Locate the cell with the specified text and output its [x, y] center coordinate. 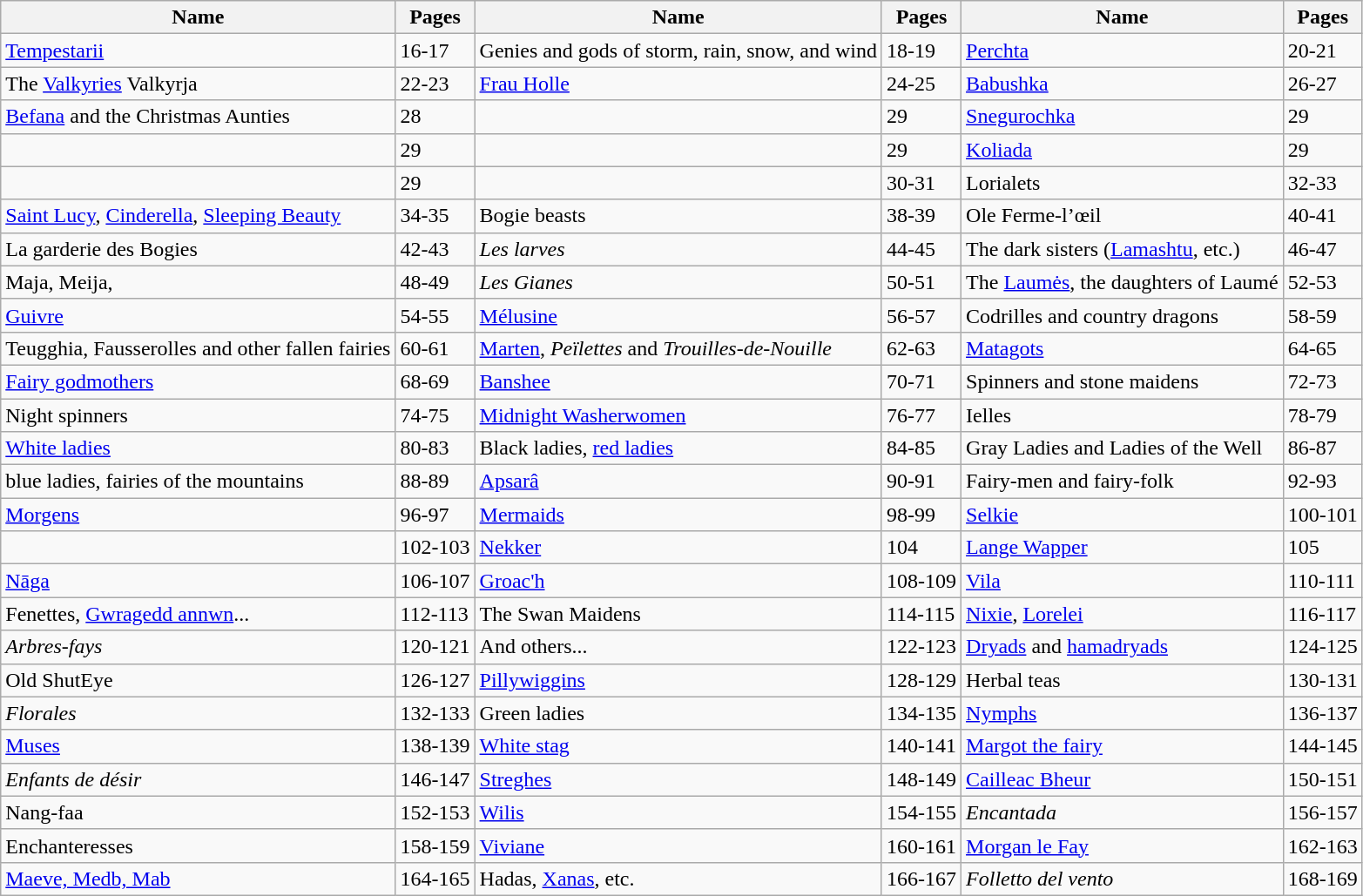
Tempestarii [199, 51]
Florales [199, 713]
70-71 [921, 381]
Lorialets [1123, 183]
Ielles [1123, 415]
Pillywiggins [678, 680]
White stag [678, 746]
Codrilles and country dragons [1123, 315]
46-47 [1322, 249]
105 [1322, 548]
Fairy godmothers [199, 381]
Encantada [1123, 812]
Mélusine [678, 315]
Margot the fairy [1123, 746]
Teugghia, Fausserolles and other fallen fairies [199, 348]
Nekker [678, 548]
Arbres-fays [199, 647]
Gray Ladies and Ladies of the Well [1123, 448]
146-147 [435, 779]
76-77 [921, 415]
100-101 [1322, 515]
126-127 [435, 680]
The Laumės, the daughters of Laumé [1123, 282]
White ladies [199, 448]
58-59 [1322, 315]
30-31 [921, 183]
24-25 [921, 84]
Fenettes, Gwragedd annwn... [199, 614]
134-135 [921, 713]
44-45 [921, 249]
90-91 [921, 482]
74-75 [435, 415]
Marten, Peïlettes and Trouilles-de-Nouille [678, 348]
96-97 [435, 515]
168-169 [1322, 879]
blue ladies, fairies of the mountains [199, 482]
Selkie [1123, 515]
124-125 [1322, 647]
34-35 [435, 216]
The Swan Maidens [678, 614]
Nāga [199, 581]
Hadas, Xanas, etc. [678, 879]
Cailleac Bheur [1123, 779]
Wilis [678, 812]
52-53 [1322, 282]
The Valkyries Valkyrja [199, 84]
120-121 [435, 647]
Babushka [1123, 84]
And others... [678, 647]
Maeve, Medb, Mab [199, 879]
Snegurochka [1123, 117]
Herbal teas [1123, 680]
Koliada [1123, 150]
Nixie, Lorelei [1123, 614]
48-49 [435, 282]
Midnight Washerwomen [678, 415]
Bogie beasts [678, 216]
128-129 [921, 680]
Saint Lucy, Cinderella, Sleeping Beauty [199, 216]
Guivre [199, 315]
Green ladies [678, 713]
La garderie des Bogies [199, 249]
Fairy-men and fairy-folk [1123, 482]
Black ladies, red ladies [678, 448]
Vila [1123, 581]
Muses [199, 746]
88-89 [435, 482]
148-149 [921, 779]
116-117 [1322, 614]
Groac'h [678, 581]
Night spinners [199, 415]
Enchanteresses [199, 845]
22-23 [435, 84]
Nang-faa [199, 812]
136-137 [1322, 713]
Mermaids [678, 515]
Lange Wapper [1123, 548]
104 [921, 548]
114-115 [921, 614]
162-163 [1322, 845]
Folletto del vento [1123, 879]
18-19 [921, 51]
38-39 [921, 216]
40-41 [1322, 216]
Banshee [678, 381]
28 [435, 117]
20-21 [1322, 51]
56-57 [921, 315]
Maja, Meija, [199, 282]
140-141 [921, 746]
68-69 [435, 381]
Befana and the Christmas Aunties [199, 117]
Matagots [1123, 348]
166-167 [921, 879]
72-73 [1322, 381]
Les larves [678, 249]
Spinners and stone maidens [1123, 381]
Frau Holle [678, 84]
86-87 [1322, 448]
138-139 [435, 746]
130-131 [1322, 680]
160-161 [921, 845]
132-133 [435, 713]
32-33 [1322, 183]
156-157 [1322, 812]
Morgens [199, 515]
122-123 [921, 647]
Viviane [678, 845]
64-65 [1322, 348]
152-153 [435, 812]
Nymphs [1123, 713]
150-151 [1322, 779]
The dark sisters (Lamashtu, etc.) [1123, 249]
Les Gianes [678, 282]
26-27 [1322, 84]
42-43 [435, 249]
Streghes [678, 779]
144-145 [1322, 746]
106-107 [435, 581]
158-159 [435, 845]
16-17 [435, 51]
112-113 [435, 614]
Apsarâ [678, 482]
92-93 [1322, 482]
80-83 [435, 448]
98-99 [921, 515]
110-111 [1322, 581]
Perchta [1123, 51]
Dryads and hamadryads [1123, 647]
102-103 [435, 548]
Morgan le Fay [1123, 845]
62-63 [921, 348]
108-109 [921, 581]
84-85 [921, 448]
78-79 [1322, 415]
50-51 [921, 282]
Ole Ferme-l’œil [1123, 216]
Old ShutEye [199, 680]
154-155 [921, 812]
164-165 [435, 879]
Enfants de désir [199, 779]
54-55 [435, 315]
60-61 [435, 348]
Genies and gods of storm, rain, snow, and wind [678, 51]
